Output the [X, Y] coordinate of the center of the cell containing the given text.  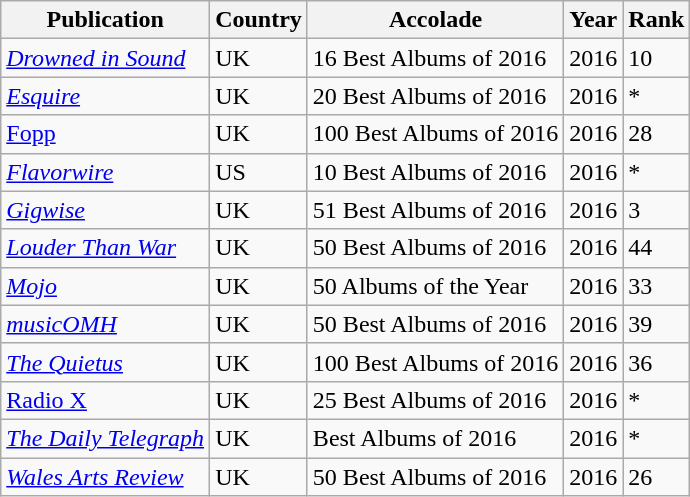
The Daily Telegraph [106, 438]
Rank [656, 20]
36 [656, 362]
28 [656, 134]
Publication [106, 20]
Country [259, 20]
10 [656, 58]
Flavorwire [106, 172]
Wales Arts Review [106, 477]
Mojo [106, 286]
44 [656, 248]
20 Best Albums of 2016 [435, 96]
Radio X [106, 400]
3 [656, 210]
50 Albums of the Year [435, 286]
Esquire [106, 96]
16 Best Albums of 2016 [435, 58]
25 Best Albums of 2016 [435, 400]
Best Albums of 2016 [435, 438]
Accolade [435, 20]
51 Best Albums of 2016 [435, 210]
10 Best Albums of 2016 [435, 172]
Fopp [106, 134]
Year [594, 20]
The Quietus [106, 362]
US [259, 172]
39 [656, 324]
33 [656, 286]
Louder Than War [106, 248]
Drowned in Sound [106, 58]
Gigwise [106, 210]
musicOMH [106, 324]
26 [656, 477]
